Pinpoint the cell where the given text exists, returning its [X, Y] midpoint coordinate. 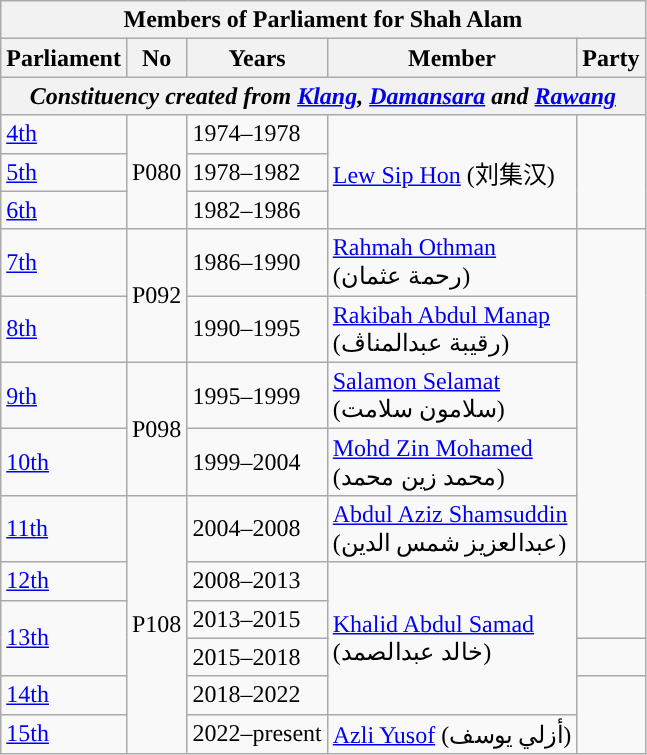
11th [64, 528]
Party [611, 58]
2018–2022 [257, 695]
5th [64, 172]
P098 [156, 428]
Mohd Zin Mohamed (محمد زين محمد) [452, 462]
1978–1982 [257, 172]
Azli Yusof (أزلي يوسف) [452, 734]
Salamon Selamat (سلامون سلامت) [452, 396]
Khalid Abdul Samad (خالد عبدالصمد) [452, 638]
2015–2018 [257, 657]
14th [64, 695]
7th [64, 262]
P092 [156, 296]
Abdul Aziz Shamsuddin (عبدالعزيز شمس الدين) [452, 528]
12th [64, 581]
Years [257, 58]
8th [64, 330]
15th [64, 734]
1995–1999 [257, 396]
9th [64, 396]
Member [452, 58]
2008–2013 [257, 581]
Lew Sip Hon (刘集汉) [452, 172]
2022–present [257, 734]
Parliament [64, 58]
2013–2015 [257, 619]
Constituency created from Klang, Damansara and Rawang [323, 96]
1999–2004 [257, 462]
1974–1978 [257, 134]
10th [64, 462]
Rakibah Abdul Manap (رقيبة عبدالمناڤ) [452, 330]
P080 [156, 172]
No [156, 58]
6th [64, 210]
1982–1986 [257, 210]
13th [64, 638]
1986–1990 [257, 262]
4th [64, 134]
P108 [156, 624]
Members of Parliament for Shah Alam [323, 20]
Rahmah Othman (رحمة عثمان) [452, 262]
2004–2008 [257, 528]
1990–1995 [257, 330]
